Locate the cell with the specified text and output its [x, y] center coordinate. 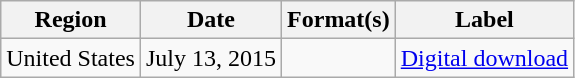
Date [210, 20]
Format(s) [339, 20]
Digital download [484, 58]
Label [484, 20]
United States [71, 58]
Region [71, 20]
July 13, 2015 [210, 58]
